Search for the cell housing the specified text and yield its (x, y) center coordinate. 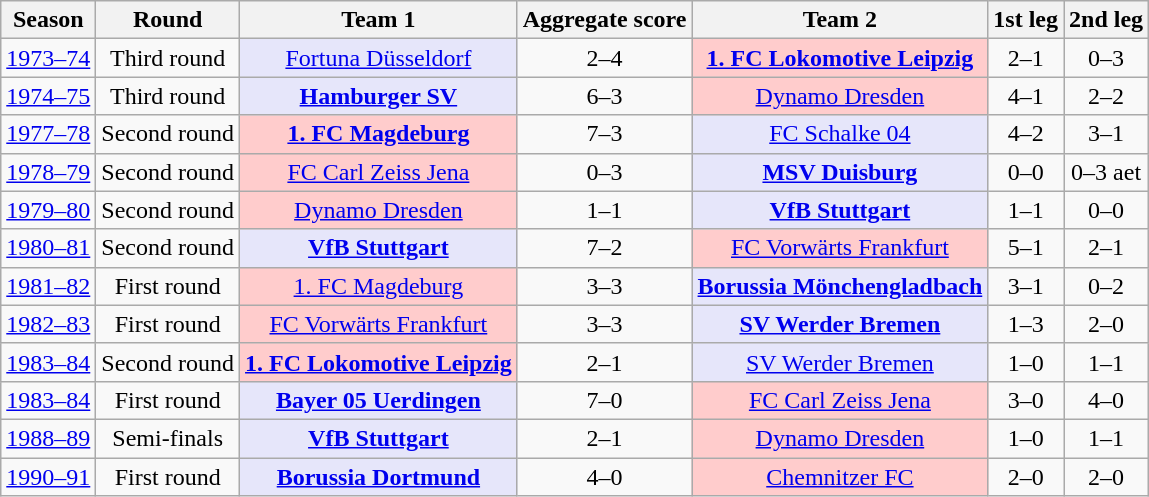
2nd leg (1106, 20)
2–2 (1106, 96)
7–0 (604, 400)
Semi-finals (168, 438)
Borussia Dortmund (379, 477)
1–3 (1026, 324)
3–0 (1026, 400)
Team 2 (840, 20)
Fortuna Düsseldorf (379, 58)
1981–82 (48, 286)
Team 1 (379, 20)
1978–79 (48, 172)
1979–80 (48, 210)
2–4 (604, 58)
0–2 (1106, 286)
7–3 (604, 134)
Season (48, 20)
7–2 (604, 248)
1973–74 (48, 58)
0–3 aet (1106, 172)
FC Schalke 04 (840, 134)
1st leg (1026, 20)
Bayer 05 Uerdingen (379, 400)
4–2 (1026, 134)
1980–81 (48, 248)
1977–78 (48, 134)
1988–89 (48, 438)
Round (168, 20)
4–1 (1026, 96)
MSV Duisburg (840, 172)
5–1 (1026, 248)
1982–83 (48, 324)
1990–91 (48, 477)
1974–75 (48, 96)
Hamburger SV (379, 96)
Borussia Mönchengladbach (840, 286)
Aggregate score (604, 20)
Chemnitzer FC (840, 477)
6–3 (604, 96)
